Extract the [x, y] coordinate from the center of the cell holding the provided text.  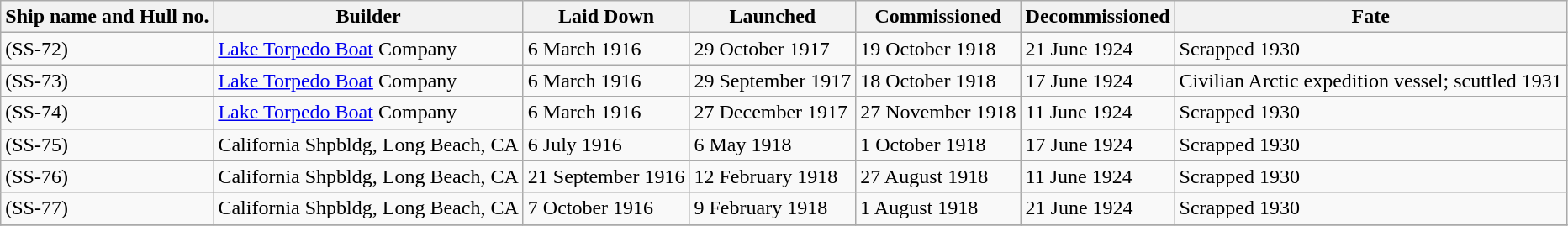
(SS-73) [108, 81]
(SS-74) [108, 113]
(SS-72) [108, 49]
Builder [368, 17]
1 August 1918 [938, 208]
29 October 1917 [773, 49]
Launched [773, 17]
(SS-76) [108, 176]
Decommissioned [1098, 17]
(SS-77) [108, 208]
9 February 1918 [773, 208]
18 October 1918 [938, 81]
Ship name and Hull no. [108, 17]
27 December 1917 [773, 113]
Civilian Arctic expedition vessel; scuttled 1931 [1370, 81]
1 October 1918 [938, 145]
27 August 1918 [938, 176]
19 October 1918 [938, 49]
29 September 1917 [773, 81]
27 November 1918 [938, 113]
Laid Down [606, 17]
7 October 1916 [606, 208]
21 September 1916 [606, 176]
Commissioned [938, 17]
(SS-75) [108, 145]
6 May 1918 [773, 145]
Fate [1370, 17]
12 February 1918 [773, 176]
6 July 1916 [606, 145]
